Identify which cell holds the provided text, then report its [X, Y] central coordinate. 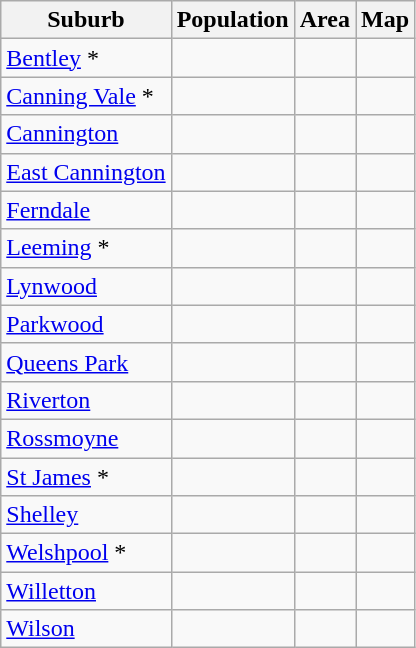
Willetton [86, 591]
Cannington [86, 134]
East Cannington [86, 172]
Parkwood [86, 324]
Wilson [86, 629]
Riverton [86, 400]
Lynwood [86, 286]
Population [232, 20]
Map [386, 20]
Bentley * [86, 58]
Canning Vale * [86, 96]
Suburb [86, 20]
Area [324, 20]
Welshpool * [86, 553]
Shelley [86, 515]
St James * [86, 477]
Ferndale [86, 210]
Leeming * [86, 248]
Queens Park [86, 362]
Rossmoyne [86, 438]
